Scan for the cell matching the given text and deliver its [X, Y] coordinate at center. 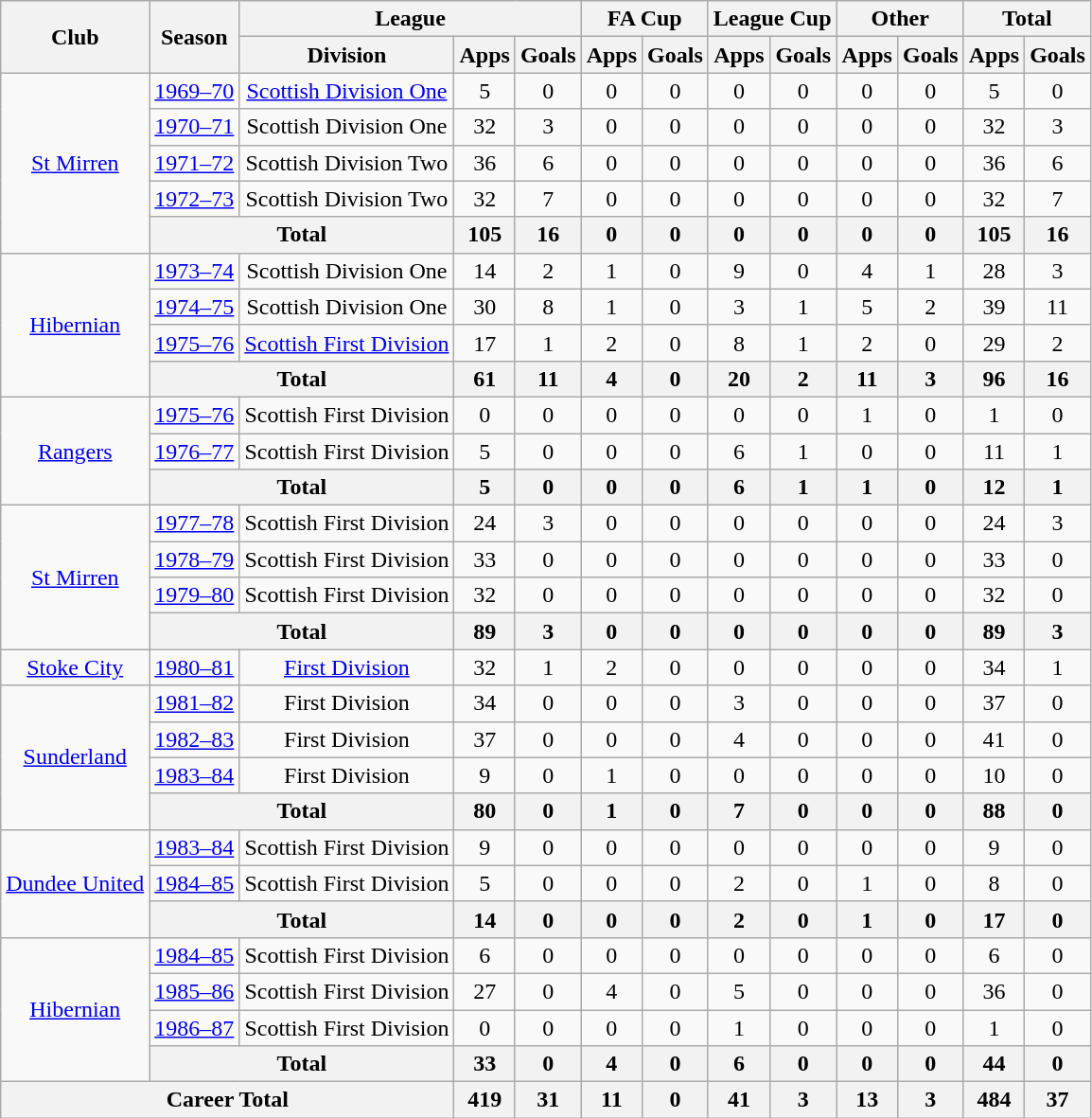
1970–71 [195, 127]
Stoke City [76, 667]
Season [195, 37]
FA Cup [644, 19]
80 [484, 811]
419 [484, 1100]
1976–77 [195, 452]
1969–70 [195, 91]
1979–80 [195, 595]
1977–78 [195, 524]
1978–79 [195, 559]
30 [484, 307]
61 [484, 379]
1981–82 [195, 703]
44 [994, 1064]
27 [484, 991]
39 [994, 307]
29 [994, 343]
Dundee United [76, 883]
Sunderland [76, 757]
1982–83 [195, 739]
1971–72 [195, 163]
10 [994, 775]
League [411, 19]
20 [738, 379]
League Cup [772, 19]
1972–73 [195, 199]
Other [900, 19]
1974–75 [195, 307]
1986–87 [195, 1027]
96 [994, 379]
13 [867, 1100]
1973–74 [195, 271]
Club [76, 37]
31 [548, 1100]
484 [994, 1100]
28 [994, 271]
12 [994, 488]
1980–81 [195, 667]
88 [994, 811]
Rangers [76, 451]
Division [346, 55]
Career Total [227, 1100]
1985–86 [195, 991]
